Provide the (X, Y) coordinate of the cell's center where the given text is located.  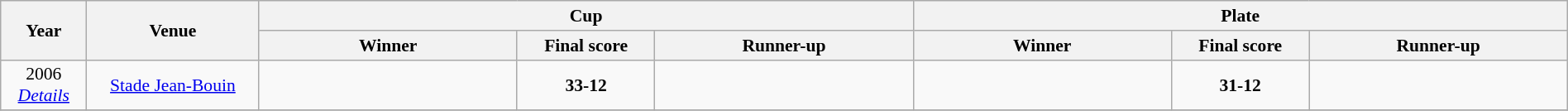
Venue (173, 30)
31-12 (1241, 84)
Stade Jean-Bouin (173, 84)
Cup (586, 16)
Year (44, 30)
2006 Details (44, 84)
Plate (1241, 16)
33-12 (586, 84)
